Search for the cell housing the specified text and yield its (x, y) center coordinate. 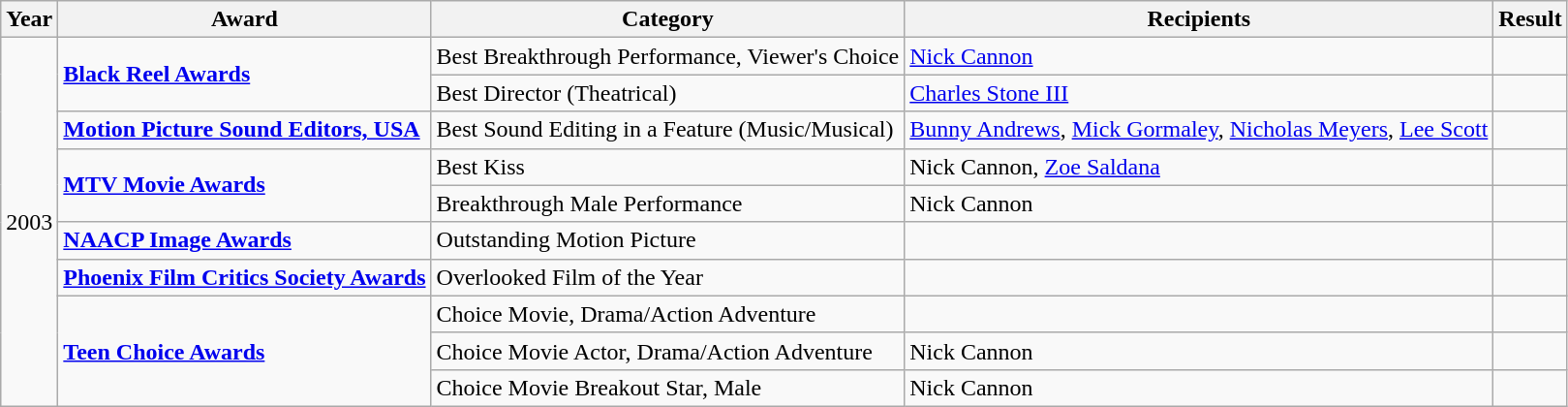
Teen Choice Awards (244, 351)
Choice Movie Breakout Star, Male (668, 388)
Phoenix Film Critics Society Awards (244, 277)
Category (668, 19)
Award (244, 19)
NAACP Image Awards (244, 240)
Recipients (1199, 19)
Motion Picture Sound Editors, USA (244, 130)
Best Kiss (668, 167)
Breakthrough Male Performance (668, 203)
Bunny Andrews, Mick Gormaley, Nicholas Meyers, Lee Scott (1199, 130)
Choice Movie Actor, Drama/Action Adventure (668, 351)
Result (1530, 19)
Best Sound Editing in a Feature (Music/Musical) (668, 130)
Best Breakthrough Performance, Viewer's Choice (668, 56)
2003 (29, 223)
Year (29, 19)
Overlooked Film of the Year (668, 277)
MTV Movie Awards (244, 185)
Nick Cannon, Zoe Saldana (1199, 167)
Choice Movie, Drama/Action Adventure (668, 314)
Black Reel Awards (244, 75)
Outstanding Motion Picture (668, 240)
Charles Stone III (1199, 93)
Best Director (Theatrical) (668, 93)
